Scan for the cell matching the given text and deliver its (x, y) coordinate at center. 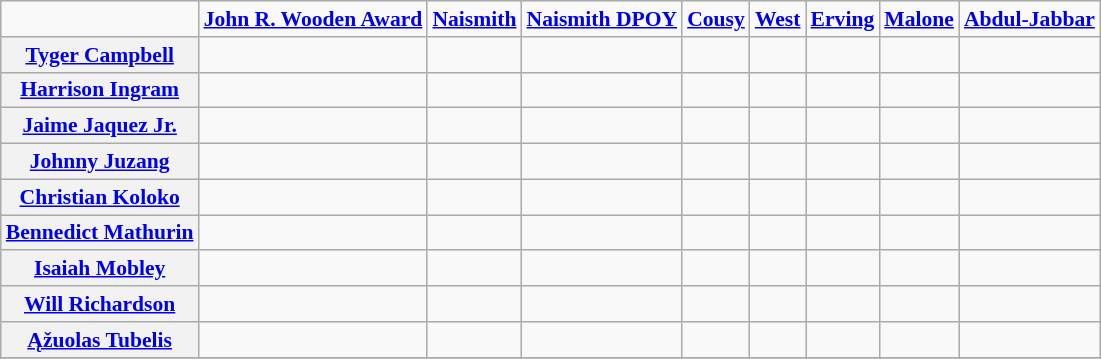
Tyger Campbell (100, 55)
West (778, 19)
Isaiah Mobley (100, 269)
Naismith (474, 19)
Jaime Jaquez Jr. (100, 126)
Will Richardson (100, 304)
Cousy (716, 19)
Erving (843, 19)
Ąžuolas Tubelis (100, 340)
Malone (919, 19)
Johnny Juzang (100, 162)
John R. Wooden Award (314, 19)
Harrison Ingram (100, 90)
Christian Koloko (100, 197)
Bennedict Mathurin (100, 233)
Naismith DPOY (602, 19)
Abdul-Jabbar (1030, 19)
